Pinpoint the cell where the given text exists, returning its [x, y] midpoint coordinate. 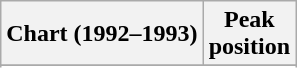
Peakposition [249, 34]
Chart (1992–1993) [102, 34]
